Identify which cell holds the provided text, then report its (X, Y) central coordinate. 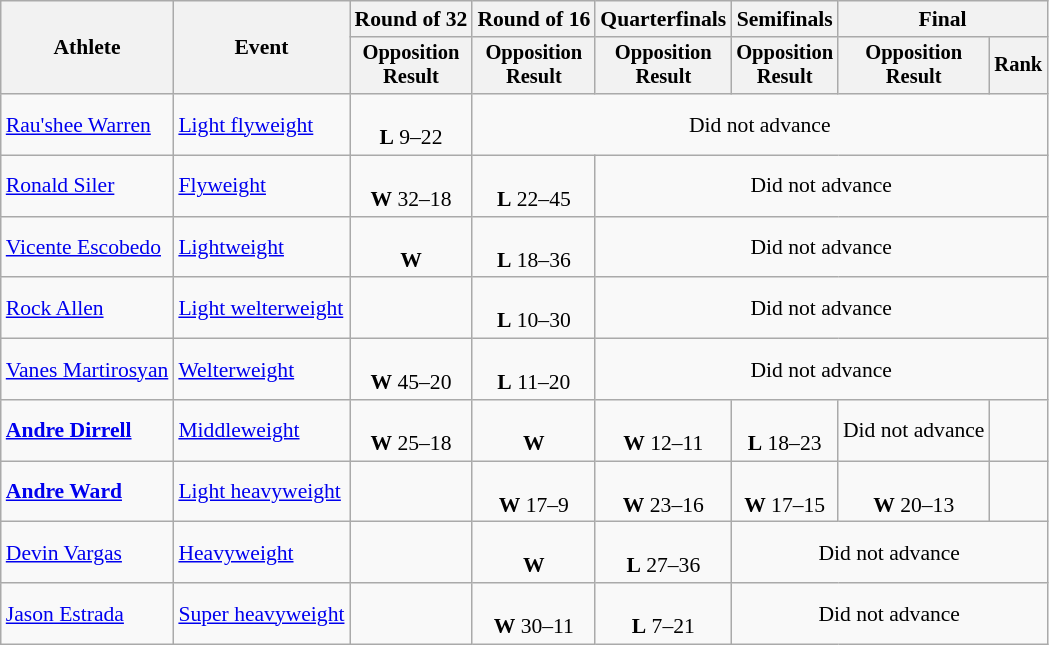
Round of 32 (412, 19)
W 23–16 (663, 492)
Vanes Martirosyan (88, 370)
Middleweight (261, 430)
Heavyweight (261, 552)
Super heavyweight (261, 614)
Andre Dirrell (88, 430)
W 30–11 (534, 614)
W 25–18 (412, 430)
L 22–45 (534, 186)
Light flyweight (261, 124)
L 10–30 (534, 308)
Light heavyweight (261, 492)
L 18–23 (784, 430)
Event (261, 48)
Flyweight (261, 186)
Quarterfinals (663, 19)
L 7–21 (663, 614)
Lightweight (261, 248)
Andre Ward (88, 492)
Devin Vargas (88, 552)
W 17–9 (534, 492)
Jason Estrada (88, 614)
Rank (1019, 66)
Final (942, 19)
W 17–15 (784, 492)
Rau'shee Warren (88, 124)
L 11–20 (534, 370)
W 12–11 (663, 430)
L 18–36 (534, 248)
W 45–20 (412, 370)
W 32–18 (412, 186)
Light welterweight (261, 308)
Athlete (88, 48)
Vicente Escobedo (88, 248)
Semifinals (784, 19)
Ronald Siler (88, 186)
Rock Allen (88, 308)
W 20–13 (914, 492)
Welterweight (261, 370)
L 9–22 (412, 124)
Round of 16 (534, 19)
L 27–36 (663, 552)
